For the text-containing cell, return its midpoint in (X, Y) coordinate format. 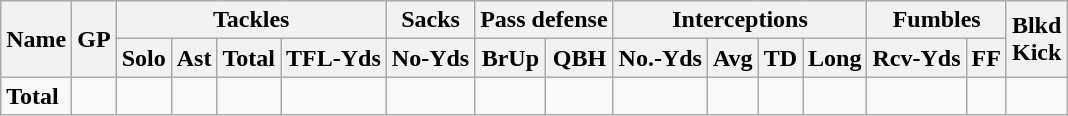
Long (835, 58)
FF (986, 58)
Interceptions (740, 20)
Rcv-Yds (916, 58)
Tackles (251, 20)
BrUp (510, 58)
Name (36, 39)
Fumbles (936, 20)
TFL-Yds (334, 58)
No.-Yds (660, 58)
Pass defense (544, 20)
Sacks (430, 20)
Avg (732, 58)
No-Yds (430, 58)
Solo (144, 58)
GP (94, 39)
Ast (194, 58)
QBH (580, 58)
BlkdKick (1036, 39)
TD (780, 58)
